From the cell containing the given text, extract its center point as (x, y) coordinate. 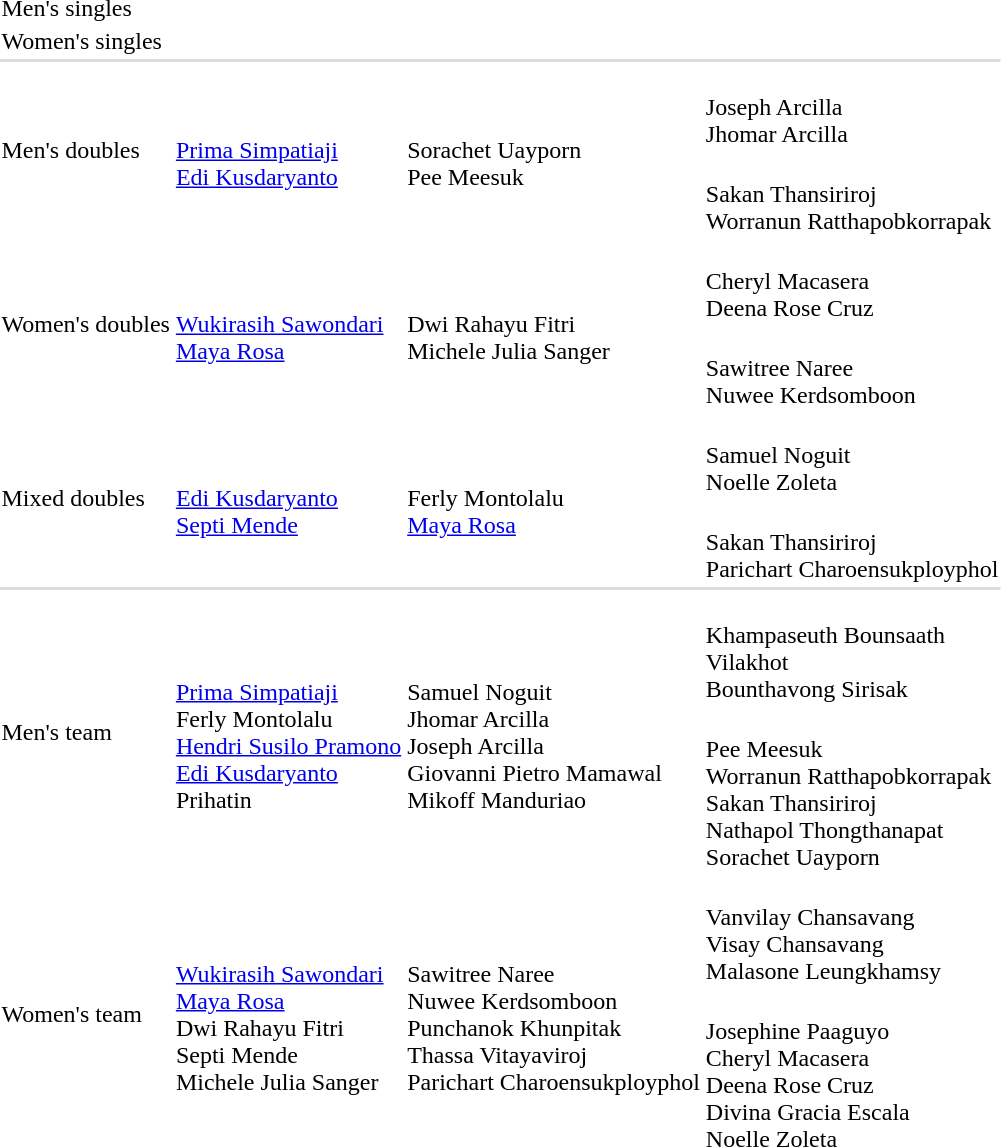
Samuel NoguitJhomar ArcillaJoseph ArcillaGiovanni Pietro MamawalMikoff Manduriao (554, 732)
Sakan ThansirirojWorranun Ratthapobkorrapak (852, 194)
Cheryl MacaseraDeena Rose Cruz (852, 281)
Mixed doubles (86, 498)
Dwi Rahayu FitriMichele Julia Sanger (554, 324)
Women's singles (86, 41)
Khampaseuth BounsaathVilakhotBounthavong Sirisak (852, 648)
Vanvilay ChansavangVisay ChansavangMalasone Leungkhamsy (852, 930)
Samuel NoguitNoelle Zoleta (852, 455)
Women's doubles (86, 324)
Ferly MontolaluMaya Rosa (554, 498)
Prima SimpatiajiFerly MontolaluHendri Susilo PramonoEdi KusdaryantoPrihatin (288, 732)
Sawitree NareeNuwee Kerdsomboon (852, 368)
Sorachet UaypornPee Meesuk (554, 150)
Men's team (86, 732)
Pee MeesukWorranun RatthapobkorrapakSakan ThansirirojNathapol ThongthanapatSorachet Uayporn (852, 790)
Prima SimpatiajiEdi Kusdaryanto (288, 150)
Sakan ThansirirojParichart Charoensukployphol (852, 542)
Wukirasih SawondariMaya Rosa (288, 324)
Joseph ArcillaJhomar Arcilla (852, 107)
Edi KusdaryantoSepti Mende (288, 498)
Men's doubles (86, 150)
